Identify which cell holds the provided text, then report its [X, Y] central coordinate. 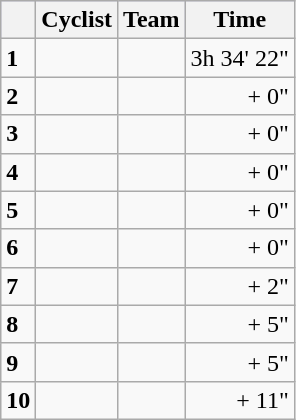
6 [18, 248]
Team [152, 20]
3 [18, 134]
1 [18, 58]
10 [18, 400]
+ 2" [240, 286]
2 [18, 96]
9 [18, 362]
Time [240, 20]
Cyclist [77, 20]
3h 34' 22" [240, 58]
4 [18, 172]
8 [18, 324]
7 [18, 286]
5 [18, 210]
+ 11" [240, 400]
